Extract the [x, y] coordinate from the center of the cell holding the provided text.  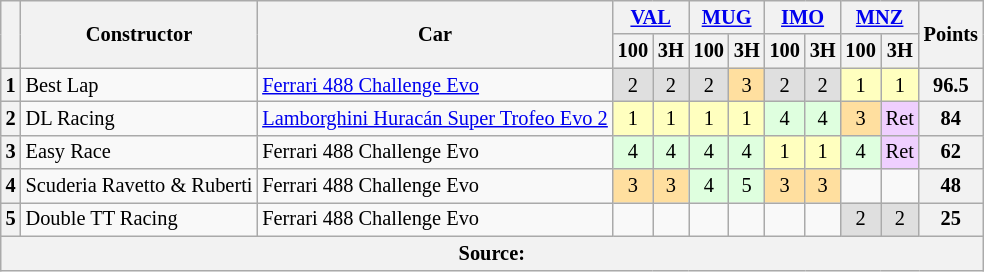
Lamborghini Huracán Super Trofeo Evo 2 [434, 118]
Easy Race [140, 152]
Double TT Racing [140, 219]
Source: [492, 253]
Car [434, 34]
MUG [727, 17]
Scuderia Ravetto & Ruberti [140, 186]
VAL [651, 17]
MNZ [880, 17]
62 [951, 152]
25 [951, 219]
Points [951, 34]
IMO [803, 17]
48 [951, 186]
DL Racing [140, 118]
Constructor [140, 34]
Best Lap [140, 85]
96.5 [951, 85]
84 [951, 118]
